Pinpoint the cell where the given text exists, returning its (X, Y) midpoint coordinate. 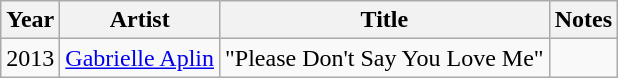
Year (30, 20)
2013 (30, 58)
Notes (583, 20)
Artist (140, 20)
Gabrielle Aplin (140, 58)
"Please Don't Say You Love Me" (385, 58)
Title (385, 20)
